Locate the cell with the specified text and output its [x, y] center coordinate. 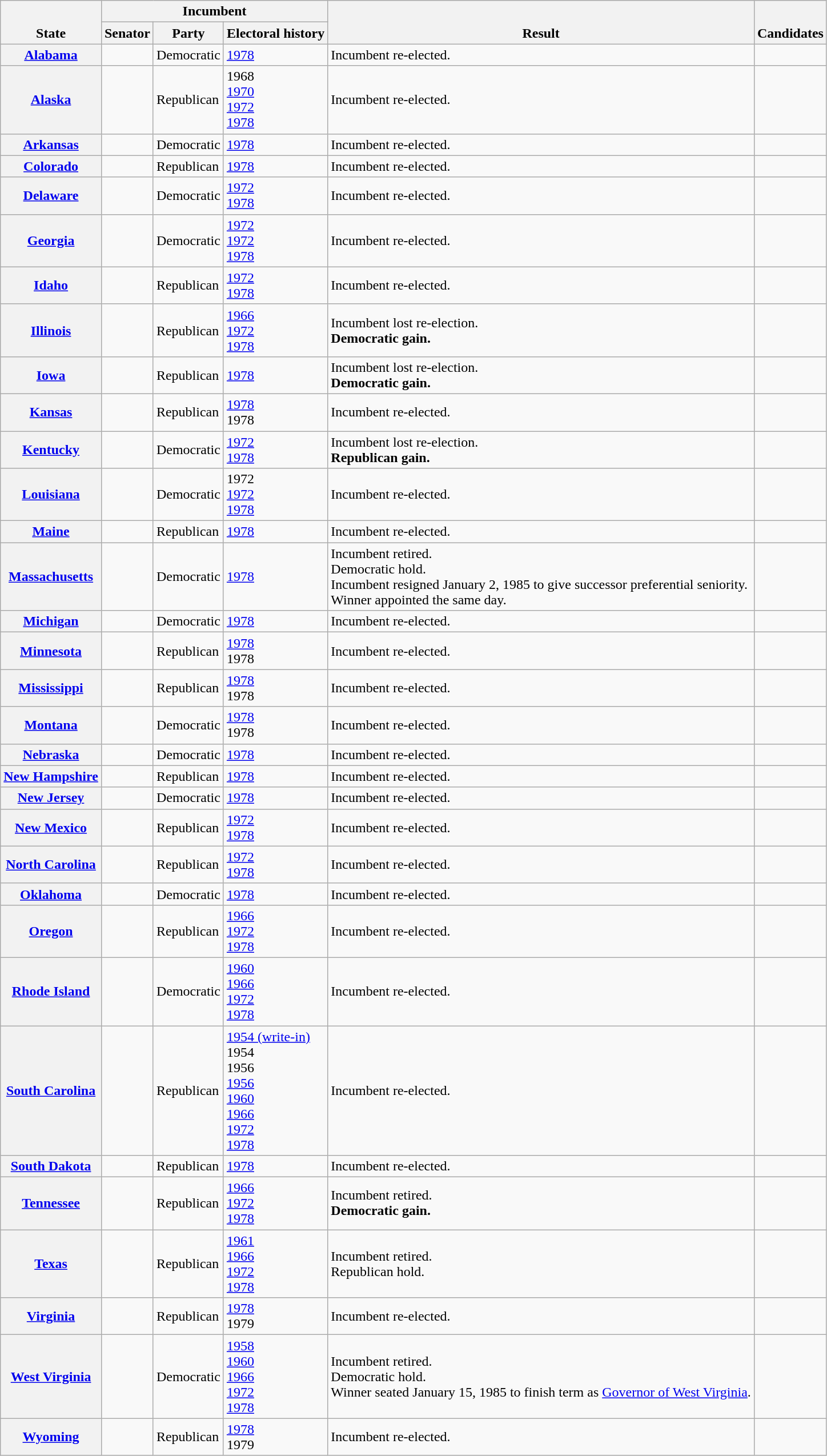
Tennessee [51, 1204]
Massachusetts [51, 577]
Montana [51, 725]
Incumbent retired.Republican hold. [541, 1264]
Louisiana [51, 495]
Alaska [51, 99]
Senator [127, 33]
Illinois [51, 330]
Alabama [51, 55]
Iowa [51, 375]
Colorado [51, 166]
Texas [51, 1264]
Kansas [51, 412]
1968 197019721978 [275, 99]
Kentucky [51, 449]
Party [188, 33]
Incumbent [214, 11]
Incumbent retired.Democratic hold.Incumbent resigned January 2, 1985 to give successor preferential seniority.Winner appointed the same day. [541, 577]
Idaho [51, 286]
Nebraska [51, 755]
Wyoming [51, 1437]
Virginia [51, 1316]
North Carolina [51, 865]
New Jersey [51, 798]
Incumbent retired.Democratic hold.Winner seated January 15, 1985 to finish term as Governor of West Virginia. [541, 1377]
Incumbent retired.Democratic gain. [541, 1204]
Oklahoma [51, 894]
South Dakota [51, 1166]
1961 196619721978 [275, 1264]
Georgia [51, 240]
West Virginia [51, 1377]
1960196619721978 [275, 992]
1958 1960196619721978 [275, 1377]
Michigan [51, 621]
1954 (write-in)1954 1956 1956 1960196619721978 [275, 1091]
New Hampshire [51, 776]
New Mexico [51, 827]
South Carolina [51, 1091]
Oregon [51, 931]
Rhode Island [51, 992]
Candidates [790, 22]
Incumbent lost re-election.Republican gain. [541, 449]
Delaware [51, 195]
State [51, 22]
Maine [51, 532]
Result [541, 22]
Minnesota [51, 651]
Arkansas [51, 145]
Mississippi [51, 688]
Electoral history [275, 33]
